Identify which cell holds the provided text, then report its [X, Y] central coordinate. 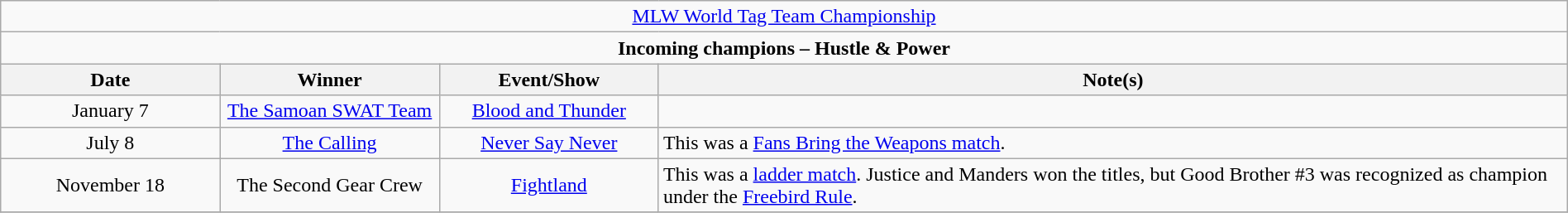
This was a Fans Bring the Weapons match. [1113, 143]
Incoming champions – Hustle & Power [784, 48]
Event/Show [549, 80]
The Calling [329, 143]
This was a ladder match. Justice and Manders won the titles, but Good Brother #3 was recognized as champion under the Freebird Rule. [1113, 186]
January 7 [111, 111]
The Samoan SWAT Team [329, 111]
Date [111, 80]
November 18 [111, 186]
MLW World Tag Team Championship [784, 17]
July 8 [111, 143]
Fightland [549, 186]
Winner [329, 80]
Note(s) [1113, 80]
The Second Gear Crew [329, 186]
Blood and Thunder [549, 111]
Never Say Never [549, 143]
